For the text-containing cell, return its midpoint in [X, Y] coordinate format. 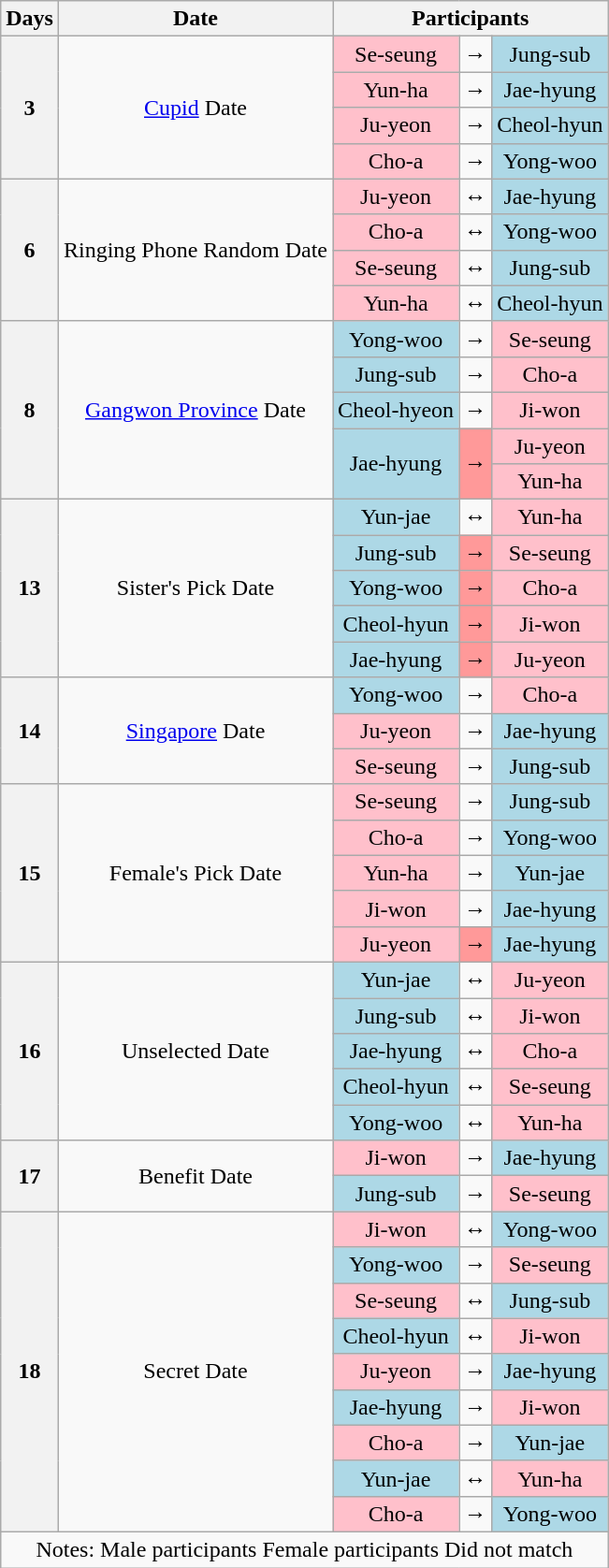
Ringing Phone Random Date [195, 250]
Benefit Date [195, 1176]
8 [30, 410]
18 [30, 1372]
14 [30, 731]
13 [30, 588]
Date [195, 19]
Secret Date [195, 1372]
15 [30, 873]
Days [30, 19]
Participants [471, 19]
Sister's Pick Date [195, 588]
Cupid Date [195, 108]
16 [30, 1051]
6 [30, 250]
Notes: Male participants Female participants Did not match [305, 1549]
Gangwon Province Date [195, 410]
Cheol-hyeon [397, 410]
3 [30, 108]
Female's Pick Date [195, 873]
17 [30, 1176]
Singapore Date [195, 731]
Unselected Date [195, 1051]
